Scan for the cell matching the given text and deliver its [x, y] coordinate at center. 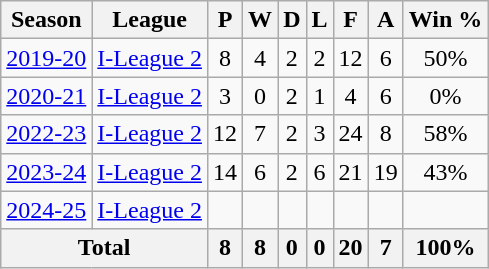
Win % [446, 20]
L [320, 20]
24 [350, 134]
League [150, 20]
Season [46, 20]
W [260, 20]
0% [446, 96]
2020-21 [46, 96]
D [292, 20]
2022-23 [46, 134]
20 [350, 248]
58% [446, 134]
43% [446, 172]
100% [446, 248]
2023-24 [46, 172]
2019-20 [46, 58]
21 [350, 172]
19 [386, 172]
14 [224, 172]
P [224, 20]
50% [446, 58]
2024-25 [46, 210]
1 [320, 96]
A [386, 20]
F [350, 20]
Total [104, 248]
